Locate the cell with the specified text and output its (X, Y) center coordinate. 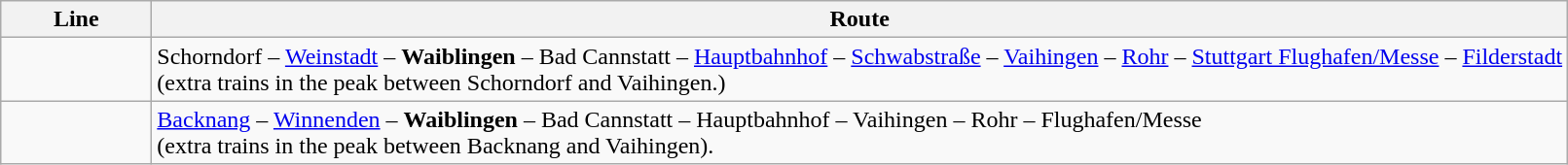
Route (860, 19)
Line (76, 19)
